Search for the cell housing the specified text and yield its [x, y] center coordinate. 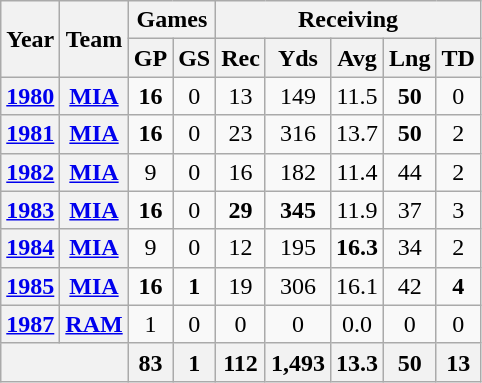
195 [298, 248]
11.4 [356, 172]
13.7 [356, 134]
44 [410, 172]
1985 [30, 286]
23 [241, 134]
Rec [241, 58]
3 [458, 210]
11.9 [356, 210]
4 [458, 286]
1980 [30, 96]
1983 [30, 210]
Lng [410, 58]
RAM [94, 324]
29 [241, 210]
34 [410, 248]
Year [30, 39]
Yds [298, 58]
1981 [30, 134]
42 [410, 286]
GS [194, 58]
Games [172, 20]
112 [241, 362]
12 [241, 248]
1984 [30, 248]
316 [298, 134]
16.3 [356, 248]
1987 [30, 324]
149 [298, 96]
TD [458, 58]
182 [298, 172]
16.1 [356, 286]
11.5 [356, 96]
19 [241, 286]
Team [94, 39]
345 [298, 210]
37 [410, 210]
GP [150, 58]
1982 [30, 172]
Receiving [348, 20]
1,493 [298, 362]
13.3 [356, 362]
306 [298, 286]
0.0 [356, 324]
83 [150, 362]
Avg [356, 58]
